Output the (x, y) coordinate of the center of the cell containing the given text.  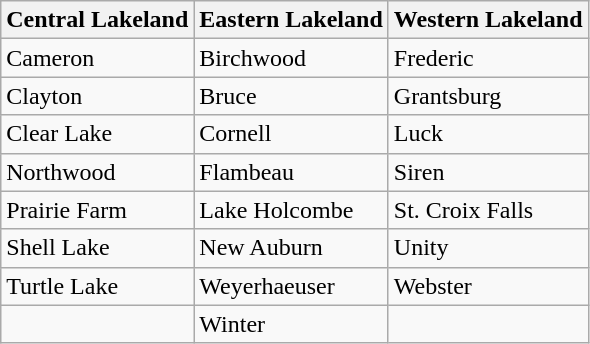
Siren (488, 172)
Unity (488, 248)
Clayton (98, 96)
Northwood (98, 172)
Turtle Lake (98, 286)
Lake Holcombe (291, 210)
Weyerhaeuser (291, 286)
Webster (488, 286)
St. Croix Falls (488, 210)
Cornell (291, 134)
Grantsburg (488, 96)
Prairie Farm (98, 210)
Clear Lake (98, 134)
Birchwood (291, 58)
Central Lakeland (98, 20)
Flambeau (291, 172)
Bruce (291, 96)
Frederic (488, 58)
Winter (291, 324)
Cameron (98, 58)
Eastern Lakeland (291, 20)
Shell Lake (98, 248)
Luck (488, 134)
Western Lakeland (488, 20)
New Auburn (291, 248)
